Determine the [X, Y] coordinate at the center of the cell enclosing the given text.  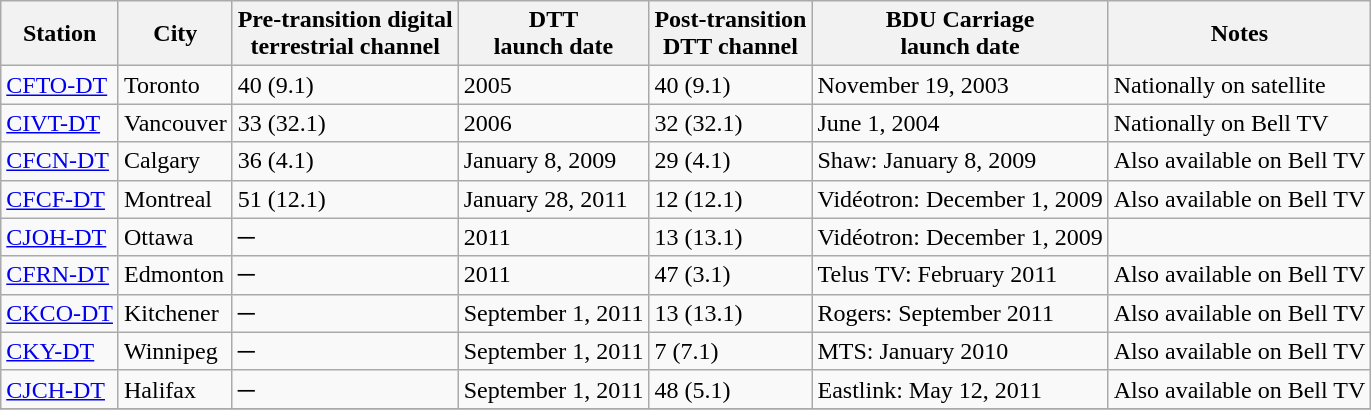
51 (12.1) [345, 199]
36 (4.1) [345, 161]
7 (7.1) [730, 351]
MTS: January 2010 [960, 351]
CFTO-DT [60, 85]
CFRN-DT [60, 275]
Kitchener [175, 313]
Shaw: January 8, 2009 [960, 161]
CJCH-DT [60, 389]
33 (32.1) [345, 123]
Calgary [175, 161]
32 (32.1) [730, 123]
January 8, 2009 [554, 161]
CKCO-DT [60, 313]
CFCN-DT [60, 161]
November 19, 2003 [960, 85]
Halifax [175, 389]
Toronto [175, 85]
47 (3.1) [730, 275]
BDU Carriagelaunch date [960, 34]
Ottawa [175, 237]
Vancouver [175, 123]
12 (12.1) [730, 199]
2006 [554, 123]
CJOH-DT [60, 237]
Edmonton [175, 275]
Nationally on satellite [1240, 85]
Telus TV: February 2011 [960, 275]
CFCF-DT [60, 199]
Notes [1240, 34]
DTTlaunch date [554, 34]
Nationally on Bell TV [1240, 123]
Eastlink: May 12, 2011 [960, 389]
CIVT-DT [60, 123]
Station [60, 34]
CKY-DT [60, 351]
June 1, 2004 [960, 123]
City [175, 34]
Pre-transition digitalterrestrial channel [345, 34]
January 28, 2011 [554, 199]
48 (5.1) [730, 389]
Post-transitionDTT channel [730, 34]
Montreal [175, 199]
29 (4.1) [730, 161]
Rogers: September 2011 [960, 313]
Winnipeg [175, 351]
2005 [554, 85]
